Locate the cell with the specified text and output its [x, y] center coordinate. 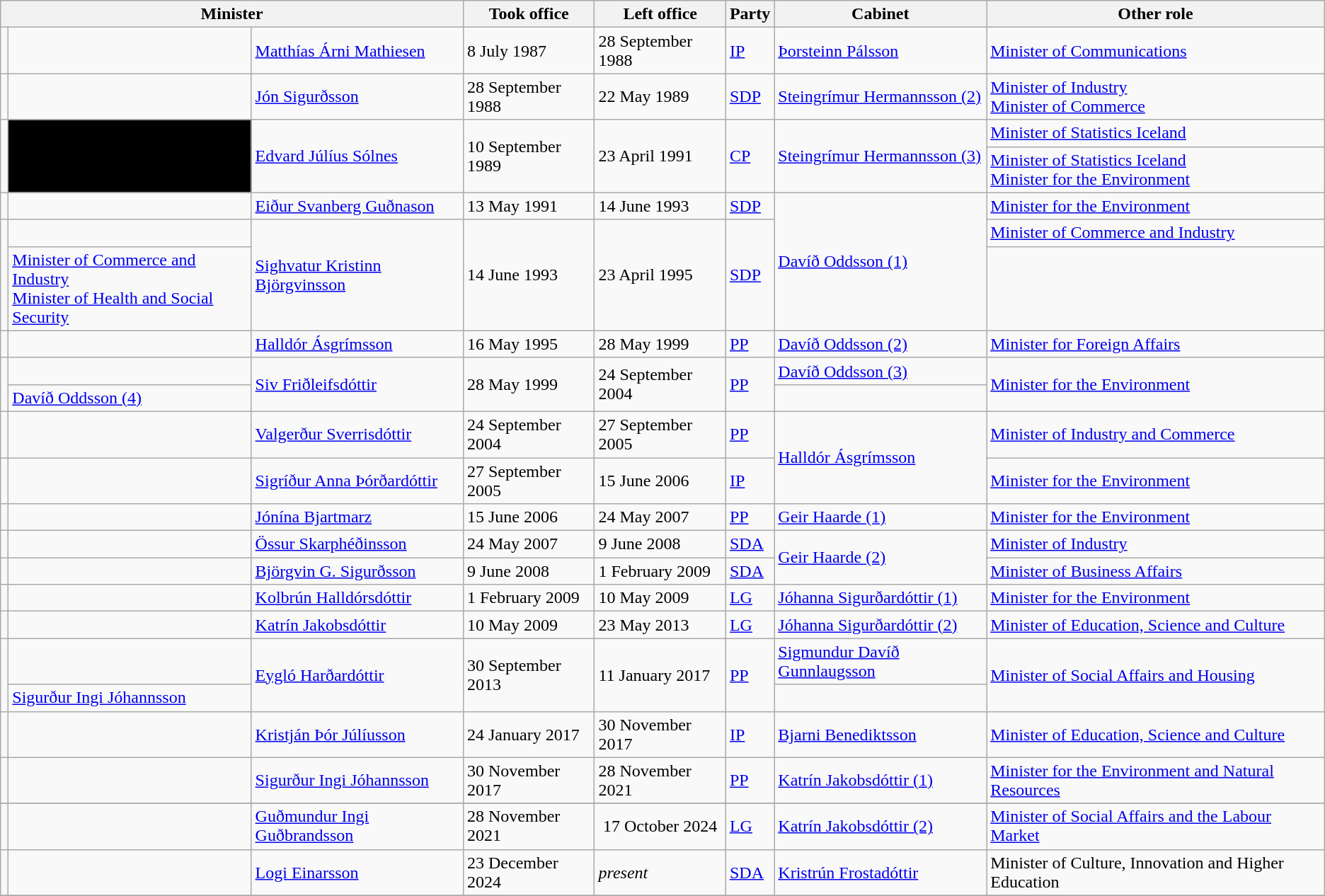
Minister of Industry and Commerce [1156, 435]
Minister of Social Affairs and the Labour Market [1156, 827]
Minister of Industry [1156, 544]
24 January 2017 [528, 735]
Valgerður Sverrisdóttir [357, 435]
Sigmundur Davíð Gunnlaugsson [881, 661]
11 January 2017 [660, 675]
Logi Einarsson [357, 872]
Minister of Business Affairs [1156, 571]
Davíð Oddsson (2) [881, 344]
| [130, 156]
Jón Sigurðsson [357, 96]
Kristján Þór Júlíusson [357, 735]
Össur Skarphéðinsson [357, 544]
Davíð Oddsson (3) [881, 371]
Minister of Communications [1156, 51]
Matthías Árni Mathiesen [357, 51]
Minister [232, 14]
Minister of Culture, Innovation and Higher Education [1156, 872]
23 April 1991 [660, 156]
Jóhanna Sigurðardóttir (1) [881, 598]
present [660, 872]
Jónína Bjartmarz [357, 517]
Minister of IndustryMinister of Commerce [1156, 96]
8 July 1987 [528, 51]
Took office [528, 14]
Edvard Júlíus Sólnes [357, 156]
13 May 1991 [528, 206]
Minister of Statistics IcelandMinister for the Environment [1156, 170]
Minister for the Environment and Natural Resources [1156, 780]
Left office [660, 14]
23 April 1995 [660, 275]
Katrín Jakobsdóttir (2) [881, 827]
Eygló Harðardóttir [357, 675]
Katrín Jakobsdóttir [357, 625]
CP [750, 156]
Siv Friðleifsdóttir [357, 384]
30 September 2013 [528, 675]
Minister of Statistics Iceland [1156, 133]
23 December 2024 [528, 872]
Sighvatur Kristinn Björgvinsson [357, 275]
Minister of Social Affairs and Housing [1156, 675]
Minister of Commerce and IndustryMinister of Health and Social Security [130, 289]
16 May 1995 [528, 344]
Davíð Oddsson (4) [130, 398]
Steingrímur Hermannsson (2) [881, 96]
Davíð Oddsson (1) [881, 262]
Þorsteinn Pálsson [881, 51]
Kristrún Frostadóttir [881, 872]
10 September 1989 [528, 156]
Kolbrún Halldórsdóttir [357, 598]
Geir Haarde (2) [881, 558]
Björgvin G. Sigurðsson [357, 571]
Minister of Commerce and Industry [1156, 233]
Geir Haarde (1) [881, 517]
22 May 1989 [660, 96]
Minister for Foreign Affairs [1156, 344]
Guðmundur Ingi Guðbrandsson [357, 827]
23 May 2013 [660, 625]
Jóhanna Sigurðardóttir (2) [881, 625]
Other role [1156, 14]
Katrín Jakobsdóttir (1) [881, 780]
Cabinet [881, 14]
Steingrímur Hermannsson (3) [881, 156]
17 October 2024 [660, 827]
Bjarni Benediktsson [881, 735]
Sigríður Anna Þórðardóttir [357, 480]
Party [750, 14]
Eiður Svanberg Guðnason [357, 206]
